For the text-containing cell, return its midpoint in (X, Y) coordinate format. 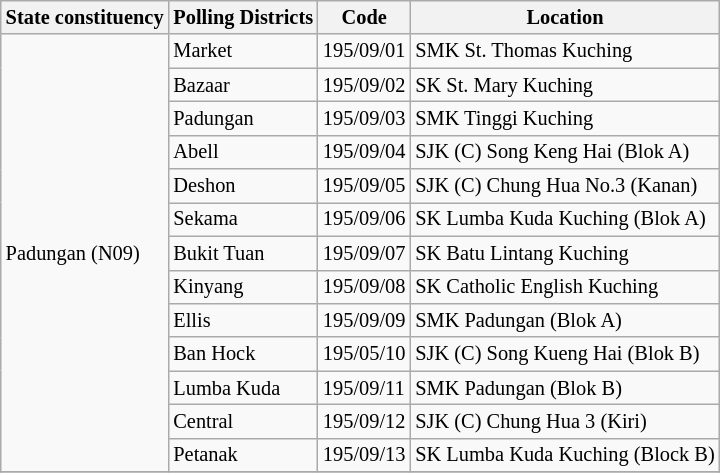
SJK (C) Chung Hua No.3 (Kanan) (564, 186)
Polling Districts (243, 17)
195/09/08 (364, 287)
195/09/09 (364, 320)
SMK Padungan (Blok A) (564, 320)
195/05/10 (364, 354)
Kinyang (243, 287)
195/09/01 (364, 51)
SJK (C) Chung Hua 3 (Kiri) (564, 421)
195/09/13 (364, 455)
SJK (C) Song Kueng Hai (Blok B) (564, 354)
Padungan (243, 118)
195/09/11 (364, 388)
Padungan (N09) (85, 253)
Lumba Kuda (243, 388)
SK St. Mary Kuching (564, 85)
Sekama (243, 219)
Code (364, 17)
SJK (C) Song Keng Hai (Blok A) (564, 152)
Location (564, 17)
SK Lumba Kuda Kuching (Blok A) (564, 219)
Ellis (243, 320)
Petanak (243, 455)
SK Lumba Kuda Kuching (Block B) (564, 455)
195/09/05 (364, 186)
SMK St. Thomas Kuching (564, 51)
Abell (243, 152)
195/09/12 (364, 421)
Bukit Tuan (243, 253)
SK Batu Lintang Kuching (564, 253)
SMK Padungan (Blok B) (564, 388)
195/09/07 (364, 253)
Deshon (243, 186)
Central (243, 421)
SK Catholic English Kuching (564, 287)
SMK Tinggi Kuching (564, 118)
Bazaar (243, 85)
Market (243, 51)
195/09/02 (364, 85)
195/09/04 (364, 152)
State constituency (85, 17)
195/09/03 (364, 118)
Ban Hock (243, 354)
195/09/06 (364, 219)
